Output the (x, y) coordinate of the center of the cell containing the given text.  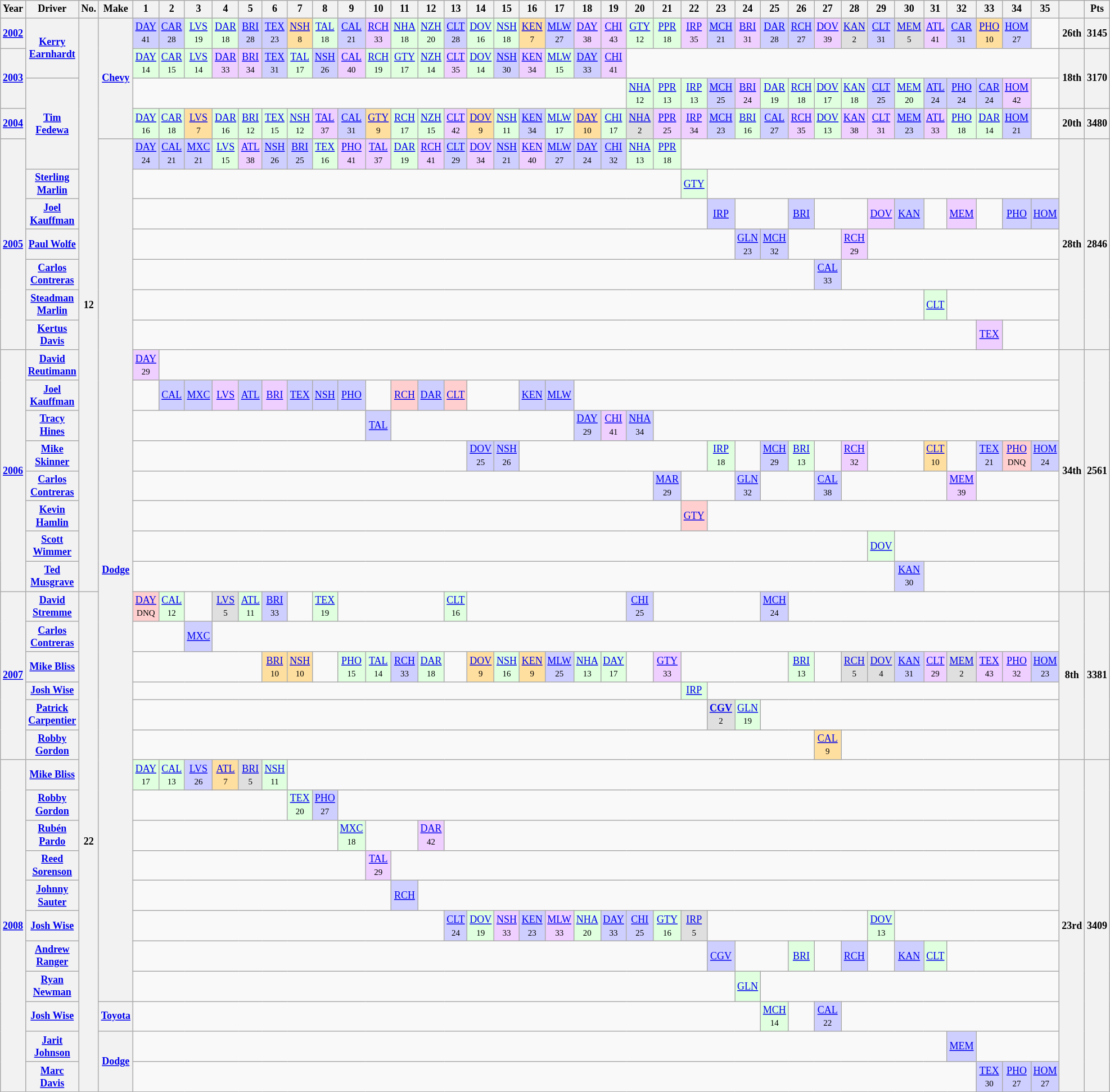
CHI32 (613, 154)
DOV39 (828, 33)
20th (1072, 124)
BRI5 (250, 775)
5 (250, 9)
CLT16 (455, 607)
IRP34 (694, 124)
GTY16 (667, 926)
KAN31 (909, 667)
ATL11 (250, 607)
20 (640, 9)
DOV25 (481, 455)
CHI17 (613, 124)
2007 (13, 676)
CAL27 (774, 124)
PHO10 (990, 33)
30 (909, 9)
IRP13 (694, 93)
18 (587, 9)
NSH (325, 395)
CAR15 (172, 64)
BRI34 (250, 64)
NSH30 (507, 64)
MAR29 (667, 486)
ATL (250, 395)
3 (198, 9)
DAY10 (587, 124)
Mike Skinner (52, 455)
Johnny Sauter (52, 896)
2004 (13, 124)
3480 (1098, 124)
LVS5 (226, 607)
CGV2 (721, 715)
DAR42 (431, 836)
CLT10 (936, 455)
2846 (1098, 245)
TEX15 (274, 124)
BRI16 (748, 124)
26 (801, 9)
3145 (1098, 33)
21 (667, 9)
35 (1045, 9)
CAL31 (351, 124)
GTY9 (378, 124)
TAL (378, 426)
CAL33 (828, 274)
MXC18 (351, 836)
ATL41 (936, 33)
Kevin Hamlin (52, 516)
ATL24 (936, 93)
34th (1072, 470)
Reed Sorenson (52, 865)
NHA20 (587, 926)
MCH25 (721, 93)
TAL14 (378, 667)
DAY16 (146, 124)
DAR14 (990, 124)
17 (559, 9)
DOV14 (481, 64)
KEN40 (532, 154)
PHODNQ (1017, 455)
23 (721, 9)
Steadman Marlin (52, 305)
KEN9 (532, 667)
MLW15 (559, 64)
27 (828, 9)
BRI33 (274, 607)
GLN19 (748, 715)
BRI31 (748, 33)
Andrew Ranger (52, 956)
PHO32 (1017, 667)
RCH5 (855, 667)
Tim Fedewa (52, 124)
NSH33 (507, 926)
KEN (532, 395)
2561 (1098, 470)
NSH12 (300, 124)
BRI28 (250, 33)
18th (1072, 79)
NSH10 (300, 667)
PHO41 (351, 154)
8 (325, 9)
MEM23 (909, 124)
TEX23 (274, 33)
GTY17 (405, 64)
2002 (13, 33)
HOM (1045, 214)
25 (774, 9)
TEX21 (990, 455)
MCH23 (721, 124)
DAYDNQ (146, 607)
8th (1072, 676)
DAR28 (774, 33)
6 (274, 9)
3381 (1098, 676)
CAR31 (962, 33)
NHA34 (640, 426)
MLW25 (559, 667)
CAL13 (172, 775)
HOM23 (1045, 667)
Scott Wimmer (52, 546)
TAL17 (300, 64)
2006 (13, 470)
IRP18 (721, 455)
KAN38 (855, 124)
15 (507, 9)
DAY14 (146, 64)
MEM39 (962, 486)
KAN2 (855, 33)
KEN23 (532, 926)
HOM42 (1017, 93)
RCH32 (855, 455)
Pts (1098, 9)
MCH14 (774, 1017)
No. (89, 9)
BRI24 (748, 93)
NZH14 (431, 64)
Marc Davis (52, 1077)
2008 (13, 926)
RCH17 (405, 124)
7 (300, 9)
2 (172, 9)
ATL7 (226, 775)
MEM2 (962, 667)
NHA18 (405, 33)
LVS26 (198, 775)
33 (990, 9)
ATL38 (250, 154)
29 (881, 9)
KAN30 (909, 576)
Sterling Marlin (52, 184)
HOM21 (1017, 124)
Kertus Davis (52, 335)
CLT24 (455, 926)
CLT42 (455, 124)
Kerry Earnhardt (52, 48)
PPR13 (667, 93)
DAR16 (226, 124)
PHO18 (962, 124)
NSH21 (507, 154)
32 (962, 9)
DAY41 (146, 33)
LVS19 (198, 33)
MLW (559, 395)
NSH16 (507, 667)
NHA2 (640, 124)
RCH29 (855, 245)
GTY12 (640, 33)
4 (226, 9)
DAR33 (226, 64)
28 (855, 9)
NZH20 (431, 33)
3170 (1098, 79)
MCH21 (721, 33)
KEN7 (532, 33)
BRI10 (274, 667)
CAR24 (990, 93)
IRP5 (694, 926)
Driver (52, 9)
NZH15 (431, 124)
HOM24 (1045, 455)
ATL33 (936, 124)
CAL38 (828, 486)
28th (1072, 245)
GLN (748, 986)
CAL40 (351, 64)
RCH41 (431, 154)
3409 (1098, 926)
CAL (172, 395)
NSH8 (300, 33)
23rd (1072, 926)
MCH24 (774, 607)
IRP35 (694, 33)
Chevy (116, 79)
CGV (721, 956)
RCH19 (378, 64)
GLN32 (748, 486)
14 (481, 9)
Jarit Johnson (52, 1046)
TAL18 (325, 33)
Ted Musgrave (52, 576)
DAR (431, 395)
DOV4 (881, 667)
RCH18 (801, 93)
Year (13, 9)
Tracy Hines (52, 426)
CAR18 (172, 124)
Paul Wolfe (52, 245)
Patrick Carpentier (52, 715)
CAR28 (172, 33)
DOV17 (828, 93)
TEX30 (990, 1077)
KAN18 (855, 93)
MEM5 (909, 33)
DOV16 (481, 33)
GLN23 (748, 245)
24 (748, 9)
MCH32 (774, 245)
RCH35 (801, 124)
RCH27 (801, 33)
TEX20 (300, 805)
CHI43 (613, 33)
1 (146, 9)
16 (532, 9)
DOV19 (481, 926)
Toyota (116, 1017)
PPR25 (667, 124)
LVS7 (198, 124)
LVS15 (226, 154)
34 (1017, 9)
9 (351, 9)
TAL29 (378, 865)
LVS14 (198, 64)
2003 (13, 79)
13 (455, 9)
CAL9 (828, 745)
NHA12 (640, 93)
PHO24 (962, 93)
MCH29 (774, 455)
David Reutimann (52, 365)
CLT28 (455, 33)
CAL12 (172, 607)
BRI12 (250, 124)
10 (378, 9)
TEX43 (990, 667)
MLW33 (559, 926)
David Stremme (52, 607)
TEX16 (325, 154)
NSH18 (507, 33)
GTY33 (667, 667)
19 (613, 9)
Make (116, 9)
26th (1072, 33)
TEX31 (274, 64)
Ryan Newman (52, 986)
Rubén Pardo (52, 836)
BRI25 (300, 154)
LVS (226, 395)
MEM20 (909, 93)
PHO15 (351, 667)
MLW17 (559, 124)
CLT35 (455, 64)
11 (405, 9)
2005 (13, 245)
CAL22 (828, 1017)
DAY38 (587, 33)
TEX19 (325, 607)
CLT25 (881, 93)
MXC21 (198, 154)
31 (936, 9)
DOV34 (481, 154)
